Return the (x, y) coordinate for the center point of the cell that contains the specified text.  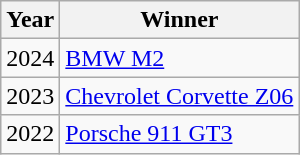
Chevrolet Corvette Z06 (180, 96)
2023 (30, 96)
Winner (180, 20)
2024 (30, 58)
BMW M2 (180, 58)
Year (30, 20)
Porsche 911 GT3 (180, 134)
2022 (30, 134)
